From the cell containing the given text, extract its center point as [X, Y] coordinate. 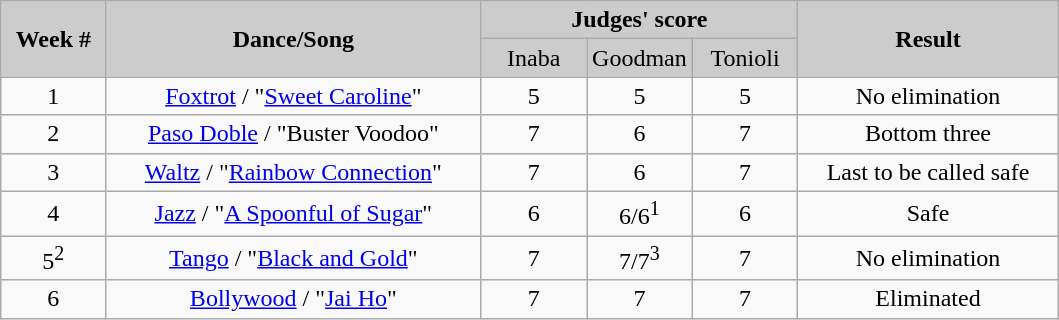
Tonioli [745, 58]
Foxtrot / "Sweet Caroline" [294, 96]
6/61 [640, 214]
52 [54, 258]
Inaba [534, 58]
Tango / "Black and Gold" [294, 258]
Goodman [640, 58]
Last to be called safe [928, 172]
7/73 [640, 258]
4 [54, 214]
Bollywood / "Jai Ho" [294, 299]
2 [54, 134]
Safe [928, 214]
Eliminated [928, 299]
Waltz / "Rainbow Connection" [294, 172]
Dance/Song [294, 39]
Judges' score [640, 20]
Result [928, 39]
Paso Doble / "Buster Voodoo" [294, 134]
3 [54, 172]
1 [54, 96]
Bottom three [928, 134]
Jazz / "A Spoonful of Sugar" [294, 214]
Week # [54, 39]
